Extract the [x, y] coordinate from the center of the cell holding the provided text.  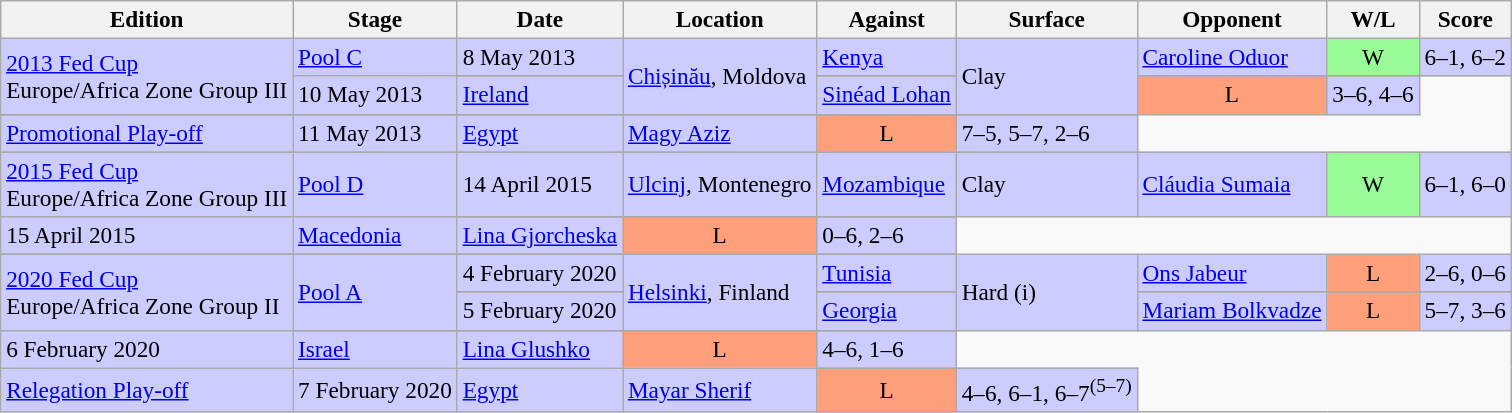
10 May 2013 [376, 95]
Relegation Play-off [147, 389]
3–6, 4–6 [1373, 95]
2013 Fed Cup Europe/Africa Zone Group III [147, 76]
Surface [1046, 19]
Mozambique [886, 184]
2020 Fed Cup Europe/Africa Zone Group II [147, 292]
Ons Jabeur [1232, 273]
Hard (i) [1046, 292]
Mariam Bolkvadze [1232, 311]
11 May 2013 [376, 133]
6–1, 6–0 [1465, 184]
0–6, 2–6 [886, 235]
7 February 2020 [376, 389]
Pool A [376, 292]
Georgia [886, 311]
Caroline Oduor [1232, 57]
14 April 2015 [540, 184]
5–7, 3–6 [1465, 311]
Ireland [540, 95]
8 May 2013 [540, 57]
Magy Aziz [719, 133]
Score [1465, 19]
15 April 2015 [147, 235]
Lina Gjorcheska [540, 235]
Ulcinj, Montenegro [719, 184]
Israel [376, 349]
Lina Glushko [540, 349]
4 February 2020 [540, 273]
Date [540, 19]
7–5, 5–7, 2–6 [1046, 133]
Promotional Play-off [147, 133]
6 February 2020 [147, 349]
2–6, 0–6 [1465, 273]
Stage [376, 19]
Cláudia Sumaia [1232, 184]
Kenya [886, 57]
6–1, 6–2 [1465, 57]
Helsinki, Finland [719, 292]
Pool C [376, 57]
4–6, 6–1, 6–7(5–7) [1046, 389]
4–6, 1–6 [886, 349]
Macedonia [376, 235]
Edition [147, 19]
Against [886, 19]
Chișinău, Moldova [719, 76]
Opponent [1232, 19]
Tunisia [886, 273]
2015 Fed Cup Europe/Africa Zone Group III [147, 184]
W/L [1373, 19]
5 February 2020 [540, 311]
Pool D [376, 184]
Sinéad Lohan [886, 95]
Location [719, 19]
Mayar Sherif [719, 389]
